Return the [X, Y] coordinate for the center point of the cell that contains the specified text.  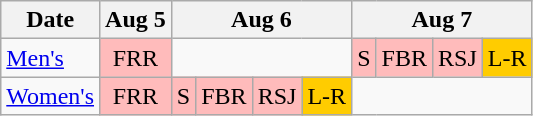
Date [50, 20]
Aug 7 [442, 20]
Aug 6 [261, 20]
Men's [50, 58]
Women's [50, 96]
Aug 5 [136, 20]
